Locate the cell with the specified text and output its (x, y) center coordinate. 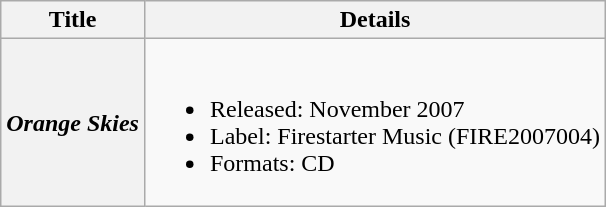
Released: November 2007Label: Firestarter Music (FIRE2007004)Formats: CD (374, 122)
Orange Skies (73, 122)
Title (73, 20)
Details (374, 20)
